Extract the [x, y] coordinate from the center of the cell holding the provided text.  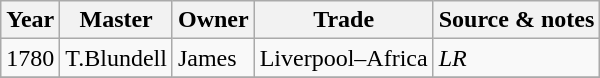
Year [30, 20]
Owner [213, 20]
James [213, 58]
LR [516, 58]
Liverpool–Africa [344, 58]
Trade [344, 20]
Source & notes [516, 20]
1780 [30, 58]
T.Blundell [116, 58]
Master [116, 20]
